Pinpoint the cell where the given text exists, returning its (X, Y) midpoint coordinate. 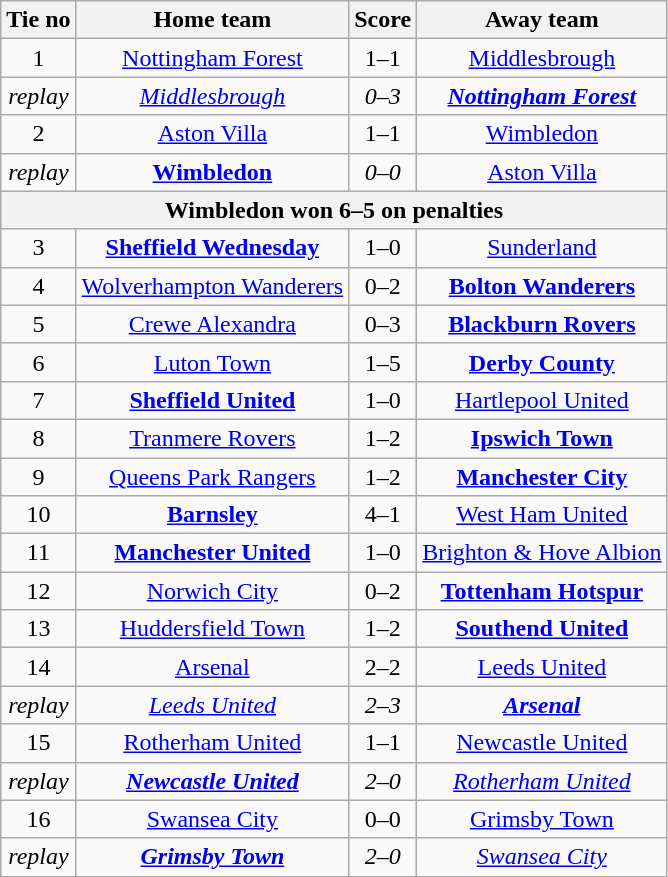
2 (38, 134)
Sheffield United (212, 400)
Norwich City (212, 591)
Crewe Alexandra (212, 324)
Sheffield Wednesday (212, 248)
10 (38, 515)
9 (38, 477)
7 (38, 400)
Southend United (542, 629)
14 (38, 667)
Ipswich Town (542, 438)
4–1 (383, 515)
West Ham United (542, 515)
Derby County (542, 362)
Wimbledon won 6–5 on penalties (334, 210)
Luton Town (212, 362)
1–5 (383, 362)
6 (38, 362)
Wolverhampton Wanderers (212, 286)
Sunderland (542, 248)
Manchester City (542, 477)
Tranmere Rovers (212, 438)
Barnsley (212, 515)
Bolton Wanderers (542, 286)
5 (38, 324)
11 (38, 553)
12 (38, 591)
Hartlepool United (542, 400)
Manchester United (212, 553)
2–2 (383, 667)
Home team (212, 20)
Brighton & Hove Albion (542, 553)
1 (38, 58)
4 (38, 286)
Blackburn Rovers (542, 324)
Score (383, 20)
Queens Park Rangers (212, 477)
3 (38, 248)
Away team (542, 20)
15 (38, 743)
16 (38, 819)
Huddersfield Town (212, 629)
13 (38, 629)
Tie no (38, 20)
2–3 (383, 705)
Tottenham Hotspur (542, 591)
8 (38, 438)
